Provide the (X, Y) coordinate of the cell's center where the given text is located.  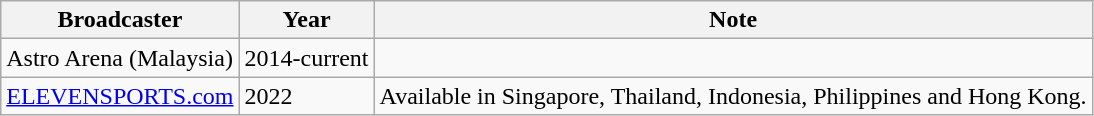
Year (306, 20)
2022 (306, 96)
Note (733, 20)
Astro Arena (Malaysia) (120, 58)
Broadcaster (120, 20)
2014-current (306, 58)
Available in Singapore, Thailand, Indonesia, Philippines and Hong Kong. (733, 96)
ELEVENSPORTS.com (120, 96)
